Detect which cell encompasses the target text, then output its [X, Y] center coordinate. 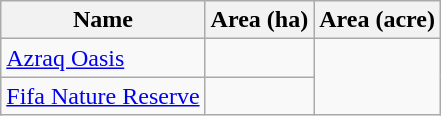
Area (ha) [260, 20]
Area (acre) [378, 20]
Name [103, 20]
Azraq Oasis [103, 58]
Fifa Nature Reserve [103, 96]
